Scan for the cell matching the given text and deliver its (X, Y) coordinate at center. 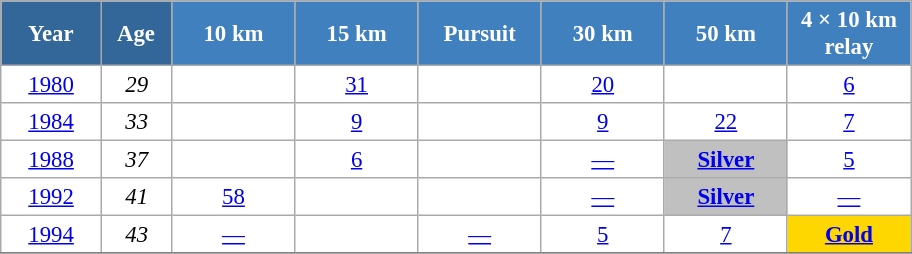
Gold (848, 235)
20 (602, 85)
50 km (726, 34)
41 (136, 197)
Pursuit (480, 34)
29 (136, 85)
1994 (52, 235)
58 (234, 197)
1984 (52, 122)
4 × 10 km relay (848, 34)
1988 (52, 160)
31 (356, 85)
37 (136, 160)
Year (52, 34)
1980 (52, 85)
22 (726, 122)
15 km (356, 34)
10 km (234, 34)
33 (136, 122)
1992 (52, 197)
30 km (602, 34)
Age (136, 34)
43 (136, 235)
